Search for the cell housing the specified text and yield its (x, y) center coordinate. 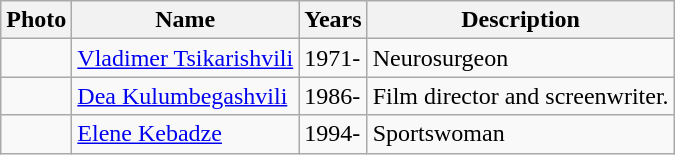
Elene Kebadze (186, 134)
1986- (333, 96)
Vladimer Tsikarishvili (186, 58)
1994- (333, 134)
Dea Kulumbegashvili (186, 96)
Years (333, 20)
1971- (333, 58)
Film director and screenwriter. (520, 96)
Neurosurgeon (520, 58)
Sportswoman (520, 134)
Name (186, 20)
Description (520, 20)
Photo (36, 20)
